Identify which cell holds the provided text, then report its [x, y] central coordinate. 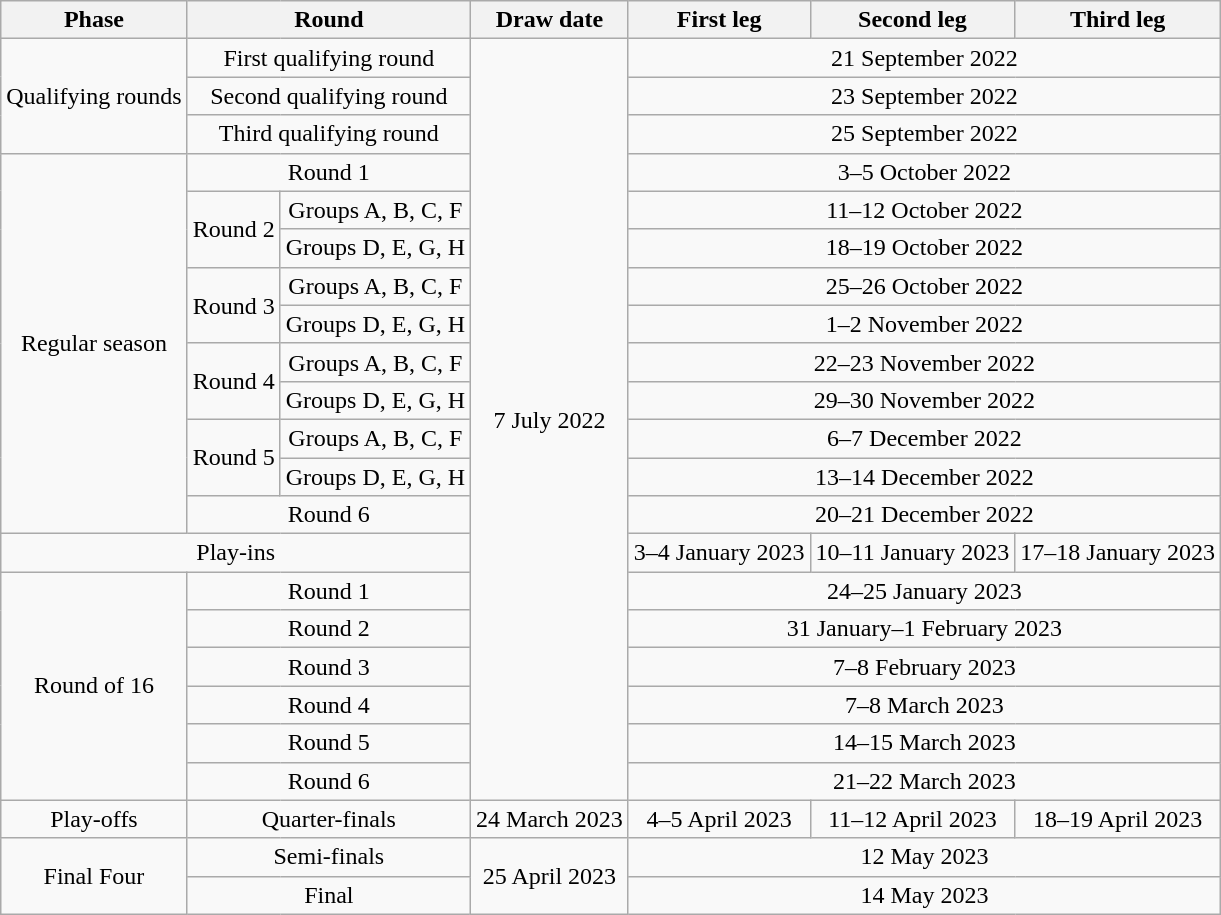
3–5 October 2022 [924, 172]
Final Four [94, 876]
12 May 2023 [924, 857]
Phase [94, 20]
1–2 November 2022 [924, 324]
Third leg [1118, 20]
21 September 2022 [924, 58]
21–22 March 2023 [924, 781]
4–5 April 2023 [719, 819]
Play-ins [236, 553]
7 July 2022 [550, 420]
Regular season [94, 344]
Final [328, 895]
20–21 December 2022 [924, 515]
22–23 November 2022 [924, 362]
Semi-finals [328, 857]
13–14 December 2022 [924, 477]
17–18 January 2023 [1118, 553]
14 May 2023 [924, 895]
10–11 January 2023 [912, 553]
24–25 January 2023 [924, 591]
11–12 October 2022 [924, 210]
23 September 2022 [924, 96]
Draw date [550, 20]
18–19 April 2023 [1118, 819]
Second qualifying round [328, 96]
Round [328, 20]
Third qualifying round [328, 134]
31 January–1 February 2023 [924, 629]
25 September 2022 [924, 134]
14–15 March 2023 [924, 743]
18–19 October 2022 [924, 248]
6–7 December 2022 [924, 438]
Qualifying rounds [94, 96]
Second leg [912, 20]
Play-offs [94, 819]
25–26 October 2022 [924, 286]
3–4 January 2023 [719, 553]
Round of 16 [94, 686]
First qualifying round [328, 58]
Quarter-finals [328, 819]
First leg [719, 20]
25 April 2023 [550, 876]
7–8 March 2023 [924, 705]
7–8 February 2023 [924, 667]
11–12 April 2023 [912, 819]
29–30 November 2022 [924, 400]
24 March 2023 [550, 819]
